Output the (X, Y) coordinate of the center of the cell containing the given text.  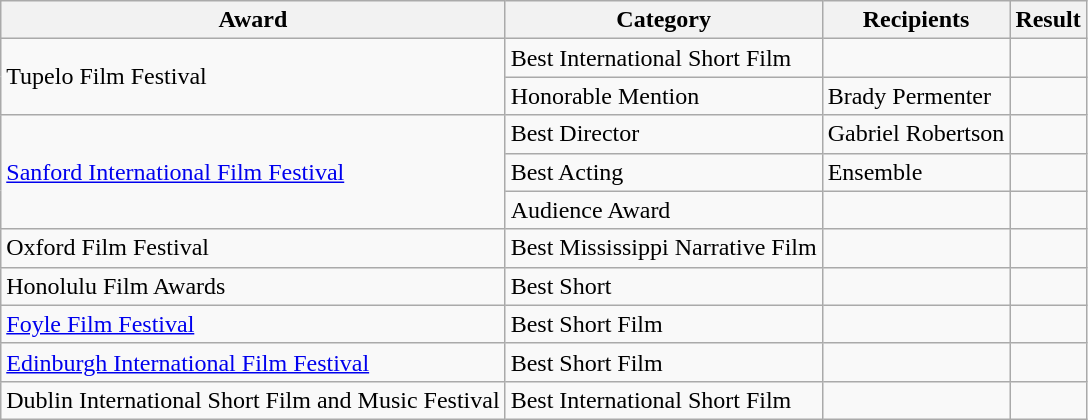
Award (253, 20)
Honolulu Film Awards (253, 286)
Honorable Mention (664, 96)
Sanford International Film Festival (253, 172)
Result (1048, 20)
Edinburgh International Film Festival (253, 362)
Audience Award (664, 210)
Best Director (664, 134)
Brady Permenter (916, 96)
Tupelo Film Festival (253, 77)
Best Mississippi Narrative Film (664, 248)
Recipients (916, 20)
Ensemble (916, 172)
Gabriel Robertson (916, 134)
Oxford Film Festival (253, 248)
Category (664, 20)
Best Short (664, 286)
Best Acting (664, 172)
Dublin International Short Film and Music Festival (253, 400)
Foyle Film Festival (253, 324)
